Detect which cell encompasses the target text, then output its (x, y) center coordinate. 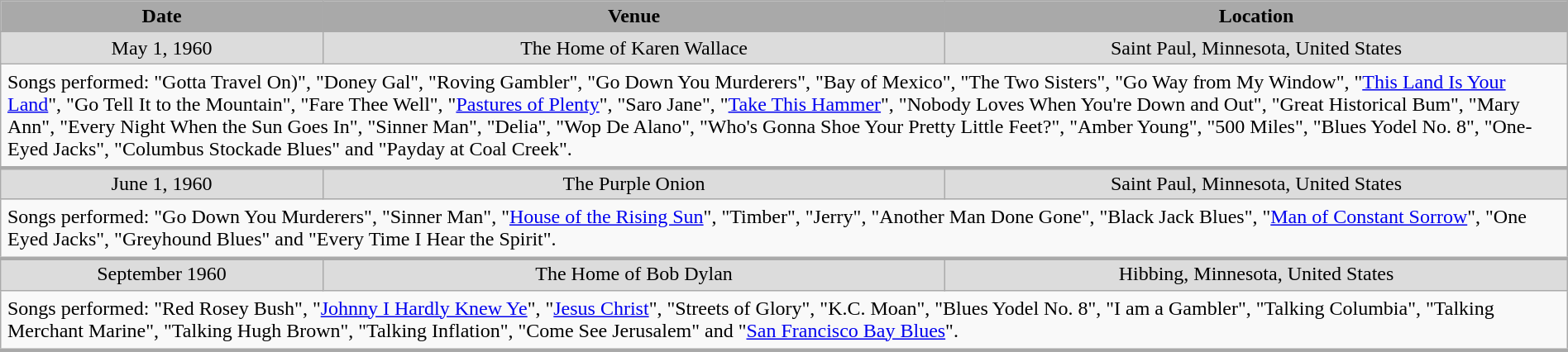
Venue (633, 17)
The Home of Karen Wallace (633, 48)
The Home of Bob Dylan (633, 274)
June 1, 1960 (162, 183)
May 1, 1960 (162, 48)
Location (1256, 17)
September 1960 (162, 274)
The Purple Onion (633, 183)
Hibbing, Minnesota, United States (1256, 274)
Date (162, 17)
